Identify which cell holds the provided text, then report its (x, y) central coordinate. 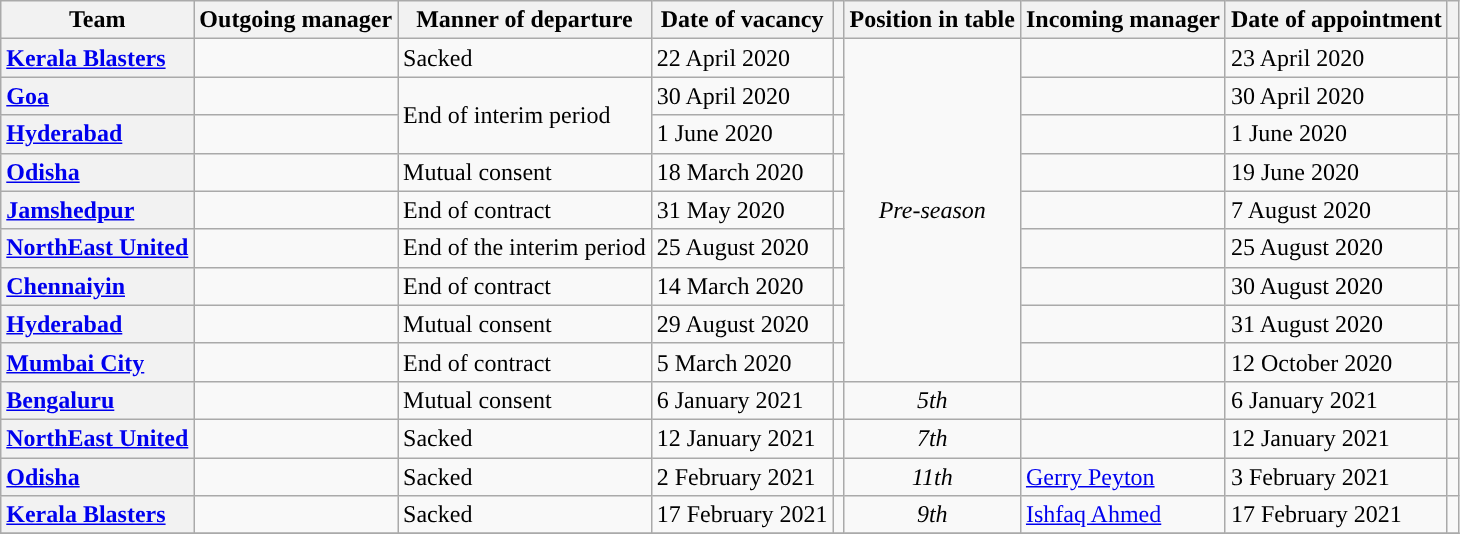
31 May 2020 (742, 210)
Outgoing manager (296, 20)
Date of appointment (1336, 20)
Mumbai City (98, 362)
30 August 2020 (1336, 286)
5 March 2020 (742, 362)
Incoming manager (1122, 20)
End of interim period (525, 115)
5th (932, 400)
End of the interim period (525, 248)
Position in table (932, 20)
Bengaluru (98, 400)
7th (932, 438)
23 April 2020 (1336, 58)
Pre-season (932, 210)
Team (98, 20)
Ishfaq Ahmed (1122, 515)
Manner of departure (525, 20)
22 April 2020 (742, 58)
14 March 2020 (742, 286)
31 August 2020 (1336, 324)
Date of vacancy (742, 20)
Jamshedpur (98, 210)
19 June 2020 (1336, 172)
11th (932, 477)
7 August 2020 (1336, 210)
29 August 2020 (742, 324)
9th (932, 515)
Chennaiyin (98, 286)
Goa (98, 96)
18 March 2020 (742, 172)
3 February 2021 (1336, 477)
2 February 2021 (742, 477)
12 October 2020 (1336, 362)
Gerry Peyton (1122, 477)
